Capture the cell that displays the provided text and extract its (x, y) central coordinate. 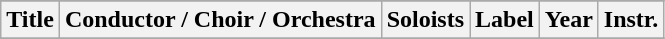
Instr. (631, 20)
Year (568, 20)
Label (505, 20)
Conductor / Choir / Orchestra (220, 20)
Soloists (425, 20)
Title (30, 20)
